Return the (x, y) coordinate for the center point of the cell that contains the specified text.  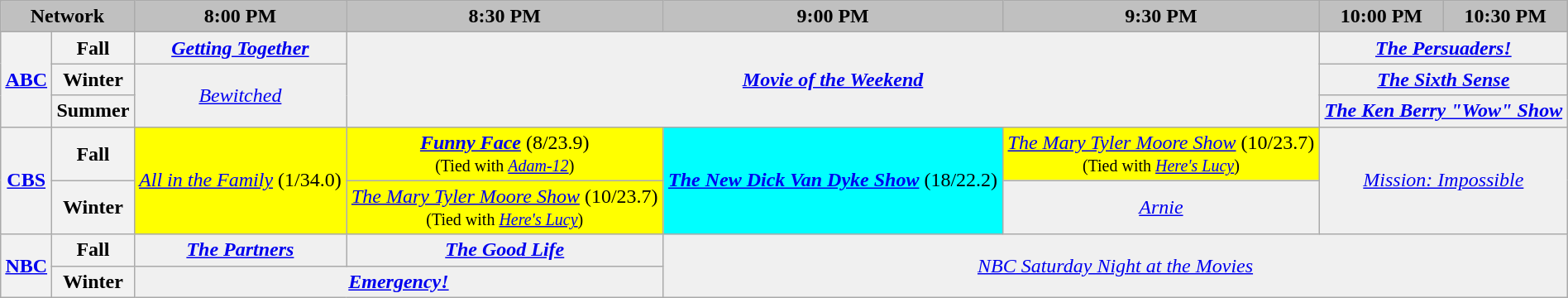
10:30 PM (1505, 17)
NBC (26, 266)
CBS (26, 180)
10:00 PM (1381, 17)
Movie of the Weekend (834, 79)
The New Dick Van Dyke Show (18/22.2) (834, 180)
8:00 PM (240, 17)
The Ken Berry "Wow" Show (1443, 111)
The Sixth Sense (1443, 79)
The Good Life (504, 250)
Arnie (1161, 207)
Summer (93, 111)
Emergency! (399, 281)
Bewitched (240, 95)
All in the Family (1/34.0) (240, 180)
The Partners (240, 250)
8:30 PM (504, 17)
9:30 PM (1161, 17)
Mission: Impossible (1443, 180)
ABC (26, 79)
9:00 PM (834, 17)
Network (68, 17)
The Persuaders! (1443, 48)
Funny Face (8/23.9)(Tied with Adam-12) (504, 154)
NBC Saturday Night at the Movies (1115, 266)
Getting Together (240, 48)
